Output the [x, y] coordinate of the center of the cell containing the given text.  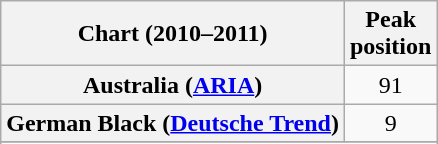
Peakposition [390, 34]
German Black (Deutsche Trend) [173, 123]
91 [390, 85]
Australia (ARIA) [173, 85]
9 [390, 123]
Chart (2010–2011) [173, 34]
